From the cell containing the given text, extract its center point as (x, y) coordinate. 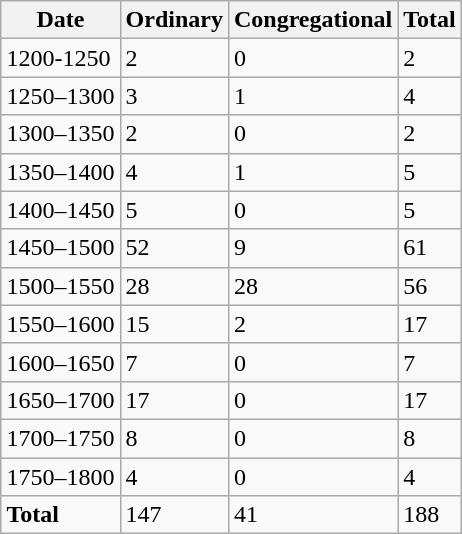
1550–1600 (60, 324)
15 (174, 324)
1350–1400 (60, 172)
1700–1750 (60, 438)
1200-1250 (60, 58)
Congregational (312, 20)
Date (60, 20)
41 (312, 515)
188 (430, 515)
147 (174, 515)
1650–1700 (60, 400)
1450–1500 (60, 248)
1400–1450 (60, 210)
3 (174, 96)
9 (312, 248)
1750–1800 (60, 477)
1600–1650 (60, 362)
56 (430, 286)
Ordinary (174, 20)
1500–1550 (60, 286)
1300–1350 (60, 134)
52 (174, 248)
1250–1300 (60, 96)
61 (430, 248)
